For the text-containing cell, return its midpoint in [X, Y] coordinate format. 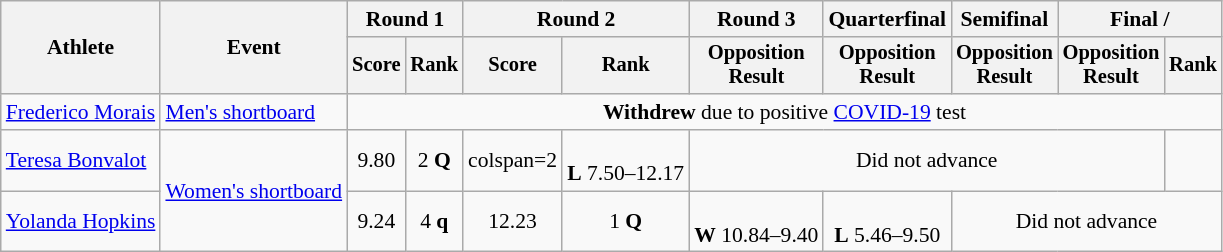
12.23 [512, 222]
2 Q [434, 160]
colspan=2 [512, 160]
Women's shortboard [254, 191]
L 7.50–12.17 [626, 160]
W 10.84–9.40 [756, 222]
4 q [434, 222]
Round 3 [756, 19]
Withdrew due to positive COVID-19 test [784, 112]
L 5.46–9.50 [887, 222]
Frederico Morais [81, 112]
Round 1 [405, 19]
Round 2 [576, 19]
Semifinal [1004, 19]
1 Q [626, 222]
Final / [1140, 19]
Athlete [81, 48]
9.80 [376, 160]
Teresa Bonvalot [81, 160]
Event [254, 48]
Quarterfinal [887, 19]
Men's shortboard [254, 112]
9.24 [376, 222]
Yolanda Hopkins [81, 222]
